Extract the (X, Y) coordinate from the center of the cell holding the provided text.  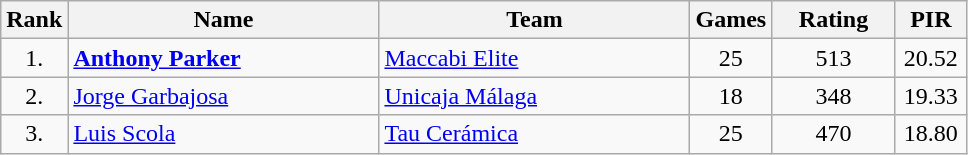
19.33 (930, 96)
Rating (834, 20)
513 (834, 58)
Maccabi Elite (534, 58)
3. (34, 134)
PIR (930, 20)
Unicaja Málaga (534, 96)
Luis Scola (224, 134)
1. (34, 58)
Jorge Garbajosa (224, 96)
18 (731, 96)
2. (34, 96)
470 (834, 134)
Games (731, 20)
20.52 (930, 58)
348 (834, 96)
Name (224, 20)
Rank (34, 20)
Anthony Parker (224, 58)
Team (534, 20)
18.80 (930, 134)
Tau Cerámica (534, 134)
